Output the [x, y] coordinate of the center of the cell containing the given text.  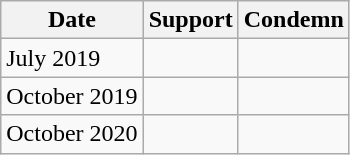
Date [72, 20]
Support [190, 20]
October 2020 [72, 134]
Condemn [294, 20]
October 2019 [72, 96]
July 2019 [72, 58]
